Find where the given text appears and provide that cell's center as [X, Y] coordinate. 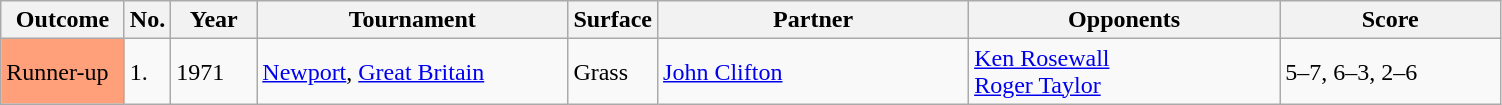
Grass [613, 72]
John Clifton [814, 72]
Year [214, 20]
Surface [613, 20]
Newport, Great Britain [412, 72]
Ken Rosewall Roger Taylor [1124, 72]
1. [147, 72]
Outcome [63, 20]
Partner [814, 20]
No. [147, 20]
Score [1390, 20]
Opponents [1124, 20]
5–7, 6–3, 2–6 [1390, 72]
1971 [214, 72]
Runner-up [63, 72]
Tournament [412, 20]
